Provide the [X, Y] coordinate of the cell's center where the given text is located.  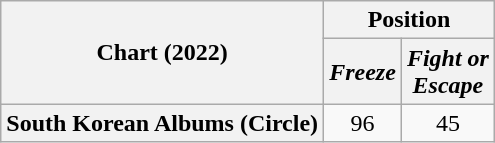
Chart (2022) [162, 52]
96 [363, 123]
45 [448, 123]
Position [410, 20]
Fight orEscape [448, 72]
Freeze [363, 72]
South Korean Albums (Circle) [162, 123]
